Output the (x, y) coordinate of the center of the cell containing the given text.  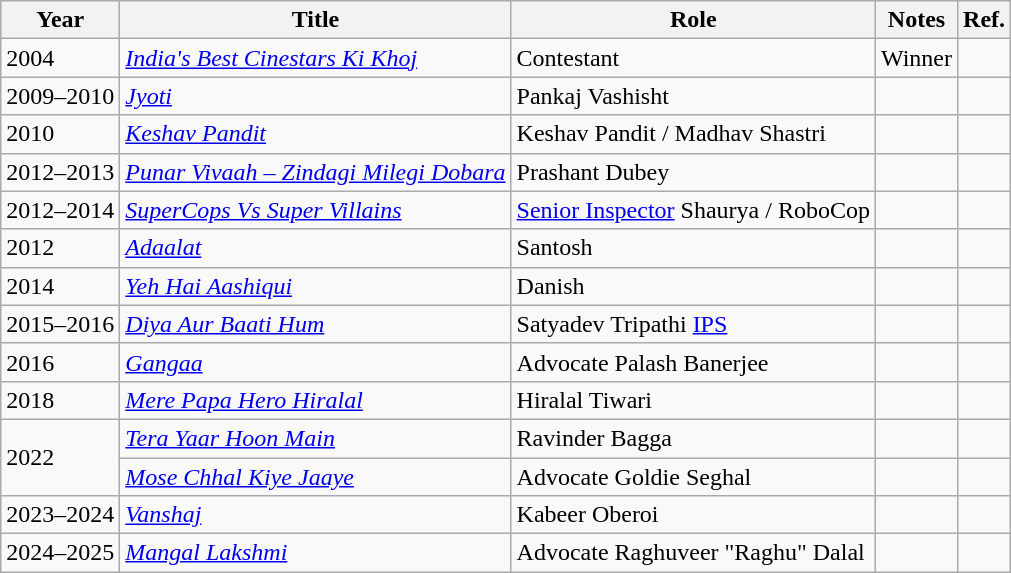
2010 (60, 134)
Danish (693, 286)
Yeh Hai Aashiqui (316, 286)
Year (60, 20)
Advocate Goldie Seghal (693, 477)
Diya Aur Baati Hum (316, 324)
2009–2010 (60, 96)
2024–2025 (60, 553)
Title (316, 20)
Advocate Palash Banerjee (693, 362)
Mose Chhal Kiye Jaaye (316, 477)
Punar Vivaah – Zindagi Milegi Dobara (316, 172)
Advocate Raghuveer "Raghu" Dalal (693, 553)
Notes (916, 20)
Role (693, 20)
2012–2013 (60, 172)
Contestant (693, 58)
2022 (60, 457)
Prashant Dubey (693, 172)
Tera Yaar Hoon Main (316, 438)
Gangaa (316, 362)
Winner (916, 58)
Mere Papa Hero Hiralal (316, 400)
2012–2014 (60, 210)
2015–2016 (60, 324)
Keshav Pandit (316, 134)
Jyoti (316, 96)
Adaalat (316, 248)
2004 (60, 58)
India's Best Cinestars Ki Khoj (316, 58)
Kabeer Oberoi (693, 515)
Senior Inspector Shaurya / RoboCop (693, 210)
2014 (60, 286)
Ref. (984, 20)
Satyadev Tripathi IPS (693, 324)
Vanshaj (316, 515)
2016 (60, 362)
Keshav Pandit / Madhav Shastri (693, 134)
Ravinder Bagga (693, 438)
2023–2024 (60, 515)
2018 (60, 400)
2012 (60, 248)
Santosh (693, 248)
SuperCops Vs Super Villains (316, 210)
Hiralal Tiwari (693, 400)
Mangal Lakshmi (316, 553)
Pankaj Vashisht (693, 96)
